Search for the cell housing the specified text and yield its [X, Y] center coordinate. 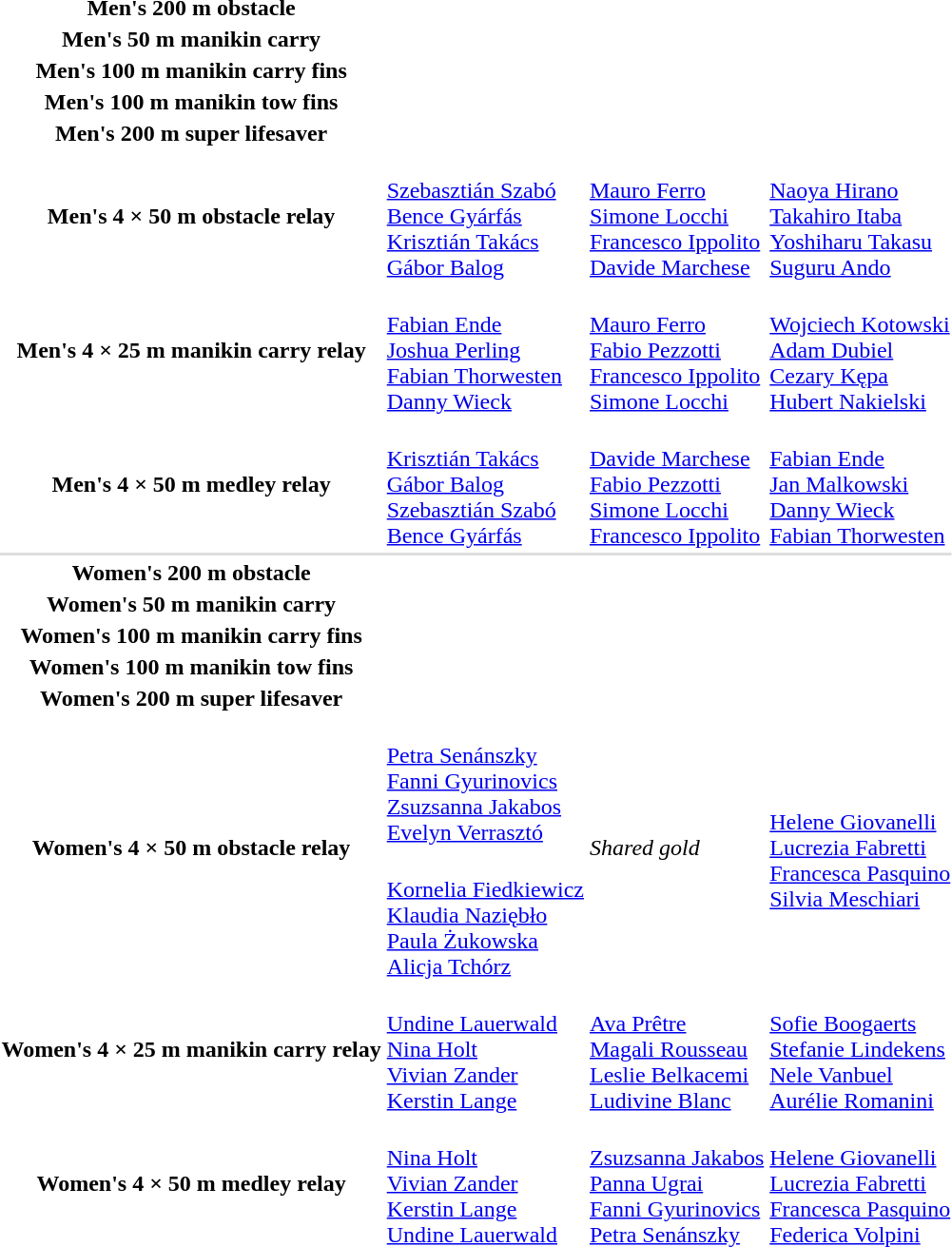
Men's 100 m manikin tow fins [191, 102]
Mauro FerroFabio PezzottiFrancesco IppolitoSimone Locchi [676, 350]
Mauro FerroSimone LocchiFrancesco IppolitoDavide Marchese [676, 216]
Kornelia FiedkiewiczKlaudia NaziębłoPaula ŻukowskaAlicja Tchórz [485, 915]
Helene GiovanelliLucrezia FabrettiFrancesca PasquinoSilvia Meschiari [860, 848]
Women's 50 m manikin carry [191, 604]
Fabian EndeJan MalkowskiDanny WieckFabian Thorwesten [860, 484]
Davide MarcheseFabio PezzottiSimone LocchiFrancesco Ippolito [676, 484]
Wojciech KotowskiAdam DubielCezary KępaHubert Nakielski [860, 350]
Men's 4 × 50 m obstacle relay [191, 216]
Men's 200 m super lifesaver [191, 133]
Petra SenánszkyFanni GyurinovicsZsuzsanna JakabosEvelyn Verrasztó [485, 781]
Naoya HiranoTakahiro ItabaYoshiharu TakasuSuguru Ando [860, 216]
Women's 200 m obstacle [191, 573]
Men's 4 × 25 m manikin carry relay [191, 350]
Women's 4 × 50 m obstacle relay [191, 848]
Women's 4 × 25 m manikin carry relay [191, 1049]
Ava PrêtreMagali RousseauLeslie BelkacemiLudivine Blanc [676, 1049]
Women's 200 m super lifesaver [191, 698]
Shared gold [676, 848]
Szebasztián SzabóBence GyárfásKrisztián TakácsGábor Balog [485, 216]
Women's 100 m manikin carry fins [191, 635]
Krisztián TakácsGábor BalogSzebasztián SzabóBence Gyárfás [485, 484]
Fabian EndeJoshua PerlingFabian ThorwestenDanny Wieck [485, 350]
Sofie BoogaertsStefanie LindekensNele VanbuelAurélie Romanini [860, 1049]
Women's 100 m manikin tow fins [191, 667]
Men's 4 × 50 m medley relay [191, 484]
Men's 100 m manikin carry fins [191, 70]
Undine LauerwaldNina HoltVivian ZanderKerstin Lange [485, 1049]
Men's 50 m manikin carry [191, 39]
